From the cell containing the given text, extract its center point as [X, Y] coordinate. 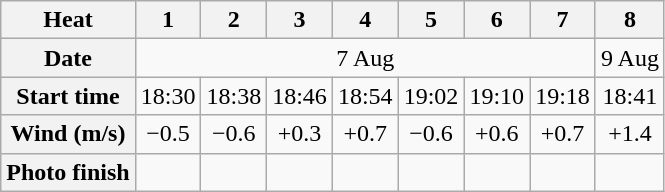
Heat [68, 20]
8 [630, 20]
18:30 [168, 96]
Start time [68, 96]
18:38 [234, 96]
+0.6 [497, 134]
18:54 [365, 96]
7 Aug [365, 58]
6 [497, 20]
Wind (m/s) [68, 134]
+0.3 [300, 134]
4 [365, 20]
Date [68, 58]
18:41 [630, 96]
1 [168, 20]
3 [300, 20]
+1.4 [630, 134]
5 [431, 20]
19:02 [431, 96]
9 Aug [630, 58]
Photo finish [68, 172]
18:46 [300, 96]
2 [234, 20]
19:10 [497, 96]
−0.5 [168, 134]
7 [563, 20]
19:18 [563, 96]
